Search for the cell housing the specified text and yield its (X, Y) center coordinate. 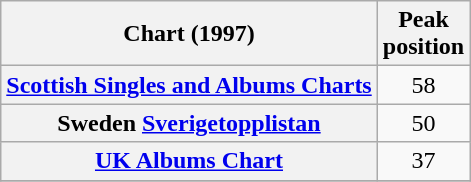
Sweden Sverigetopplistan (189, 123)
58 (423, 85)
Chart (1997) (189, 34)
UK Albums Chart (189, 161)
50 (423, 123)
Peakposition (423, 34)
Scottish Singles and Albums Charts (189, 85)
37 (423, 161)
